From the cell containing the given text, extract its center point as (X, Y) coordinate. 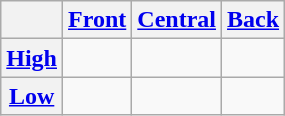
High (32, 58)
Central (177, 20)
Front (98, 20)
Back (254, 20)
Low (32, 96)
